Return [X, Y] of the center of cell containing provided text 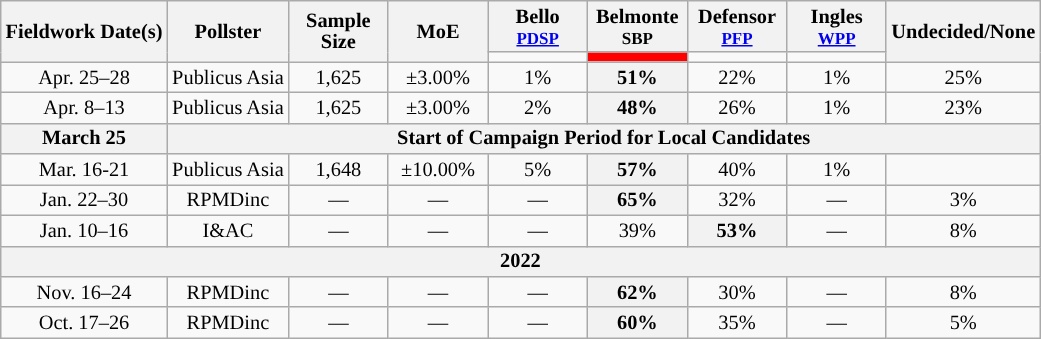
Pollster [228, 30]
I&AC [228, 230]
Undecided/None [963, 30]
26% [737, 108]
DefensorPFP [737, 26]
1,648 [339, 170]
48% [638, 108]
60% [638, 322]
MoE [438, 30]
35% [737, 322]
57% [638, 170]
23% [963, 108]
62% [638, 292]
39% [638, 230]
32% [737, 200]
±10.00% [438, 170]
BelloPDSP [538, 26]
Mar. 16-21 [84, 170]
Jan. 22–30 [84, 200]
2% [538, 108]
BelmonteSBP [638, 26]
Apr. 8–13 [84, 108]
25% [963, 78]
3% [963, 200]
Apr. 25–28 [84, 78]
51% [638, 78]
Start of Campaign Period for Local Candidates [604, 138]
March 25 [84, 138]
Sample Size [339, 30]
Nov. 16–24 [84, 292]
Oct. 17–26 [84, 322]
Fieldwork Date(s) [84, 30]
53% [737, 230]
Jan. 10–16 [84, 230]
2022 [520, 262]
22% [737, 78]
30% [737, 292]
40% [737, 170]
InglesWPP [837, 26]
65% [638, 200]
